From the cell containing the given text, extract its center point as (x, y) coordinate. 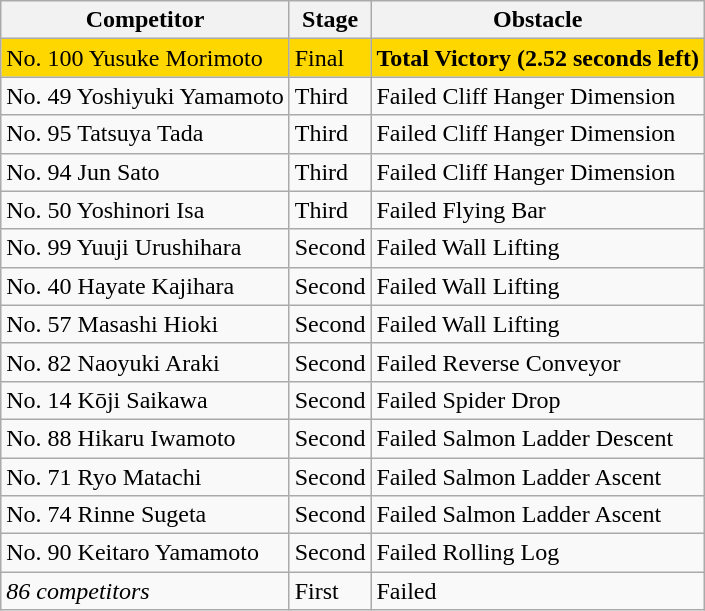
No. 90 Keitaro Yamamoto (145, 553)
No. 74 Rinne Sugeta (145, 515)
No. 99 Yuuji Urushihara (145, 248)
Stage (330, 20)
Total Victory (2.52 seconds left) (538, 58)
No. 94 Jun Sato (145, 172)
No. 82 Naoyuki Araki (145, 362)
Failed Rolling Log (538, 553)
No. 71 Ryo Matachi (145, 477)
Final (330, 58)
No. 40 Hayate Kajihara (145, 286)
Failed Spider Drop (538, 400)
No. 14 Kōji Saikawa (145, 400)
No. 49 Yoshiyuki Yamamoto (145, 96)
No. 88 Hikaru Iwamoto (145, 438)
No. 57 Masashi Hioki (145, 324)
No. 50 Yoshinori Isa (145, 210)
Competitor (145, 20)
86 competitors (145, 591)
No. 95 Tatsuya Tada (145, 134)
Failed Salmon Ladder Descent (538, 438)
First (330, 591)
No. 100 Yusuke Morimoto (145, 58)
Failed Reverse Conveyor (538, 362)
Failed Flying Bar (538, 210)
Failed (538, 591)
Obstacle (538, 20)
